Extract the (x, y) coordinate from the center of the cell holding the provided text.  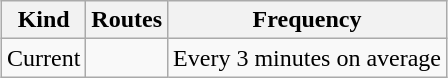
Kind (43, 20)
Frequency (308, 20)
Routes (127, 20)
Current (43, 58)
Every 3 minutes on average (308, 58)
